Identify which cell holds the provided text, then report its (x, y) central coordinate. 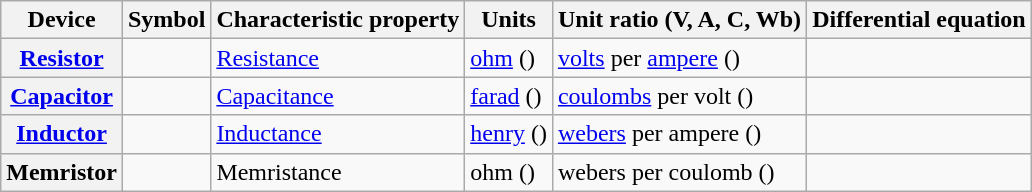
Inductor (62, 134)
henry () (509, 134)
Inductance (338, 134)
webers per coulomb () (679, 172)
Resistance (338, 58)
Memristor (62, 172)
Capacitor (62, 96)
Resistor (62, 58)
coulombs per volt () (679, 96)
Memristance (338, 172)
Symbol (166, 20)
webers per ampere () (679, 134)
Characteristic property (338, 20)
Differential equation (920, 20)
volts per ampere () (679, 58)
Capacitance (338, 96)
Device (62, 20)
Unit ratio (V, A, C, Wb) (679, 20)
farad () (509, 96)
Units (509, 20)
